Find where the given text appears and provide that cell's center as (x, y) coordinate. 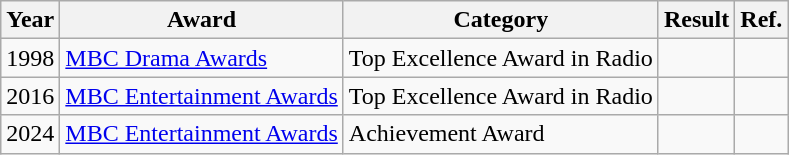
Year (30, 20)
1998 (30, 58)
MBC Drama Awards (202, 58)
Ref. (762, 20)
2024 (30, 134)
Result (696, 20)
Award (202, 20)
2016 (30, 96)
Category (500, 20)
Achievement Award (500, 134)
